Provide the [X, Y] coordinate of the cell's center where the given text is located.  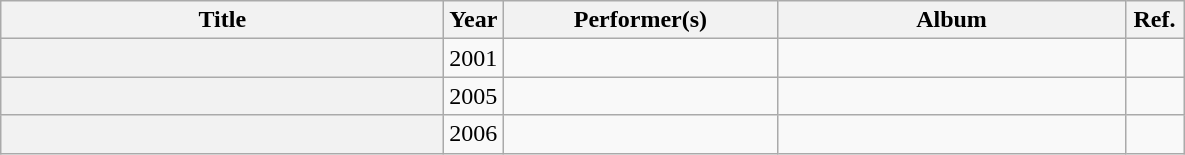
2001 [474, 58]
2006 [474, 134]
2005 [474, 96]
Album [952, 20]
Title [222, 20]
Year [474, 20]
Performer(s) [640, 20]
Ref. [1154, 20]
